Extract the [x, y] coordinate from the center of the cell holding the provided text.  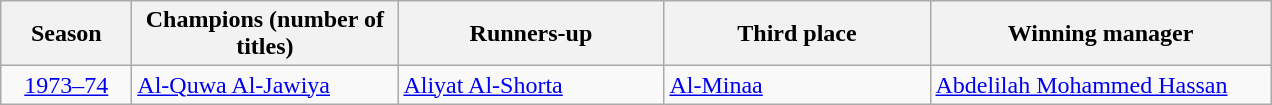
Aliyat Al-Shorta [531, 85]
Season [66, 34]
Winning manager [1100, 34]
Runners-up [531, 34]
Champions (number of titles) [265, 34]
Third place [797, 34]
1973–74 [66, 85]
Al-Quwa Al-Jawiya [265, 85]
Al-Minaa [797, 85]
Abdelilah Mohammed Hassan [1100, 85]
